Capture the cell that displays the provided text and extract its (X, Y) central coordinate. 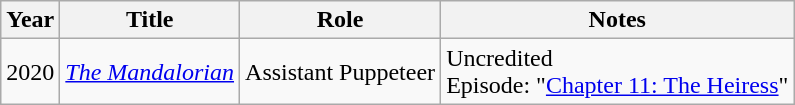
Title (150, 20)
2020 (30, 72)
The Mandalorian (150, 72)
Notes (618, 20)
UncreditedEpisode: "Chapter 11: The Heiress" (618, 72)
Year (30, 20)
Assistant Puppeteer (340, 72)
Role (340, 20)
